Extract the (x, y) coordinate from the center of the cell holding the provided text.  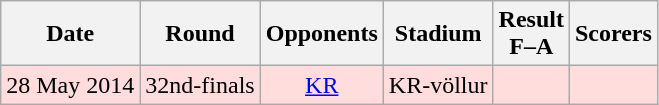
32nd-finals (200, 85)
KR-völlur (438, 85)
28 May 2014 (70, 85)
Date (70, 34)
Scorers (613, 34)
Round (200, 34)
KR (322, 85)
Opponents (322, 34)
ResultF–A (531, 34)
Stadium (438, 34)
